Identify which cell holds the provided text, then report its [X, Y] central coordinate. 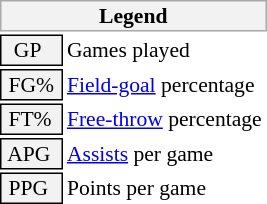
Free-throw percentage [166, 120]
Games played [166, 50]
Assists per game [166, 154]
PPG [31, 188]
FG% [31, 85]
APG [31, 154]
Legend [134, 16]
GP [31, 50]
Points per game [166, 188]
Field-goal percentage [166, 85]
FT% [31, 120]
